Return the (x, y) coordinate for the center point of the cell that contains the specified text.  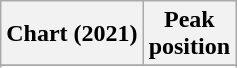
Chart (2021) (72, 34)
Peak position (189, 34)
